From the cell containing the given text, extract its center point as (x, y) coordinate. 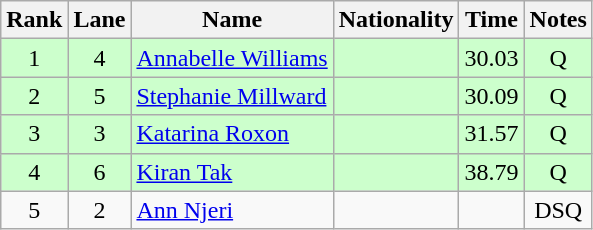
30.03 (492, 58)
38.79 (492, 172)
Annabelle Williams (232, 58)
1 (34, 58)
Lane (100, 20)
Ann Njeri (232, 210)
Katarina Roxon (232, 134)
Nationality (396, 20)
Rank (34, 20)
Notes (558, 20)
30.09 (492, 96)
Stephanie Millward (232, 96)
Name (232, 20)
DSQ (558, 210)
Time (492, 20)
31.57 (492, 134)
Kiran Tak (232, 172)
6 (100, 172)
